Return the (x, y) coordinate for the center point of the cell that contains the specified text.  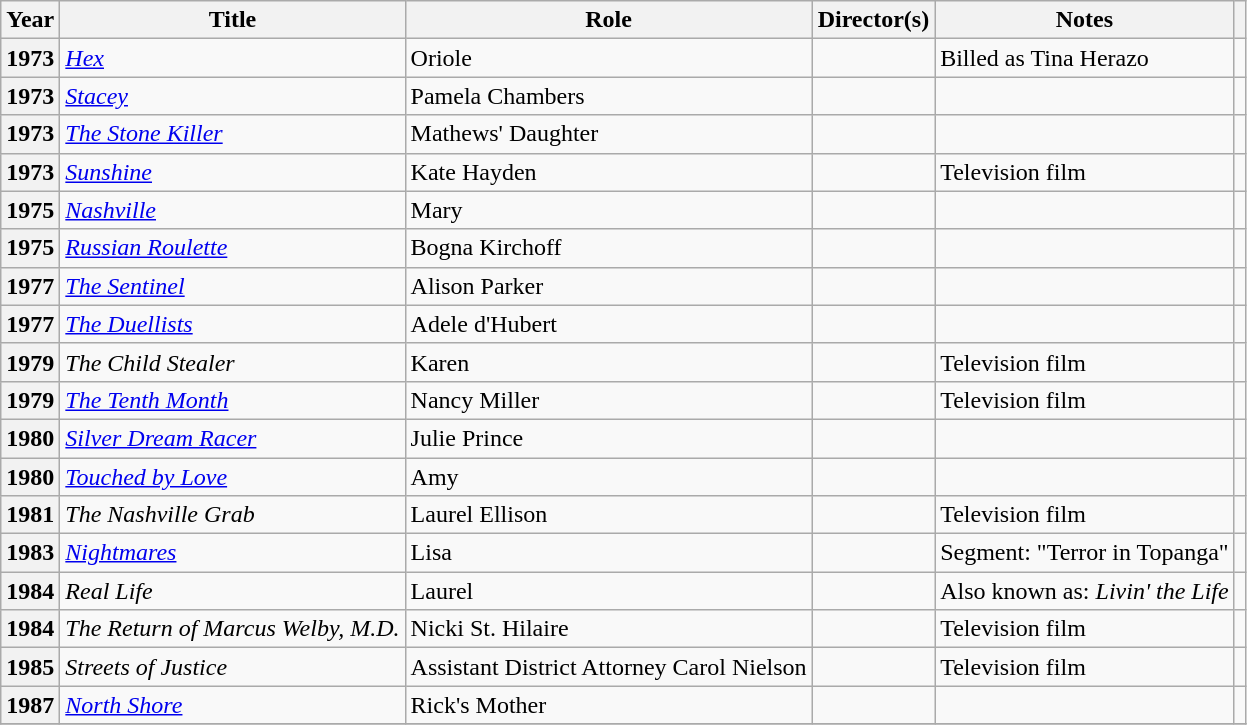
Segment: "Terror in Topanga" (1085, 553)
Notes (1085, 20)
Hex (232, 58)
Nashville (232, 210)
Assistant District Attorney Carol Nielson (608, 667)
1985 (30, 667)
North Shore (232, 705)
Oriole (608, 58)
The Return of Marcus Welby, M.D. (232, 629)
The Sentinel (232, 286)
Nicki St. Hilaire (608, 629)
1981 (30, 515)
The Nashville Grab (232, 515)
Laurel Ellison (608, 515)
The Tenth Month (232, 400)
Year (30, 20)
Russian Roulette (232, 248)
Alison Parker (608, 286)
Amy (608, 477)
Bogna Kirchoff (608, 248)
Nancy Miller (608, 400)
Rick's Mother (608, 705)
Adele d'Hubert (608, 324)
Touched by Love (232, 477)
Nightmares (232, 553)
Julie Prince (608, 438)
Real Life (232, 591)
Title (232, 20)
Karen (608, 362)
Director(s) (874, 20)
Laurel (608, 591)
Mathews' Daughter (608, 134)
Mary (608, 210)
Silver Dream Racer (232, 438)
The Stone Killer (232, 134)
Role (608, 20)
Lisa (608, 553)
The Duellists (232, 324)
The Child Stealer (232, 362)
1983 (30, 553)
Also known as: Livin' the Life (1085, 591)
Kate Hayden (608, 172)
Stacey (232, 96)
1987 (30, 705)
Sunshine (232, 172)
Streets of Justice (232, 667)
Pamela Chambers (608, 96)
Billed as Tina Herazo (1085, 58)
